Locate the cell with the specified text and output its (X, Y) center coordinate. 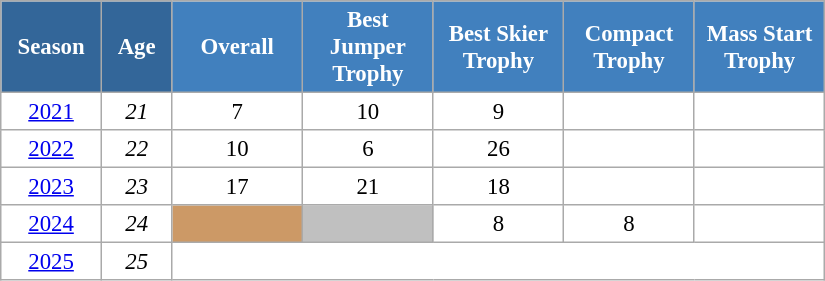
22 (136, 149)
CompactTrophy (630, 47)
Mass StartTrophy (760, 47)
18 (498, 187)
Best SkierTrophy (498, 47)
2022 (52, 149)
7 (238, 112)
2021 (52, 112)
Season (52, 47)
23 (136, 187)
Age (136, 47)
26 (498, 149)
9 (498, 112)
6 (368, 149)
24 (136, 224)
2024 (52, 224)
17 (238, 187)
25 (136, 262)
Overall (238, 47)
2023 (52, 187)
Best JumperTrophy (368, 47)
2025 (52, 262)
